Output the [x, y] coordinate of the center of the cell containing the given text.  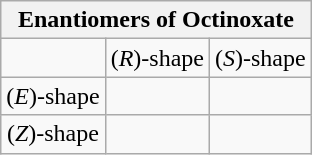
(E)-shape [53, 96]
(R)-shape [157, 58]
(S)-shape [260, 58]
Enantiomers of Octinoxate [156, 20]
(Z)-shape [53, 134]
